From the cell containing the given text, extract its center point as (X, Y) coordinate. 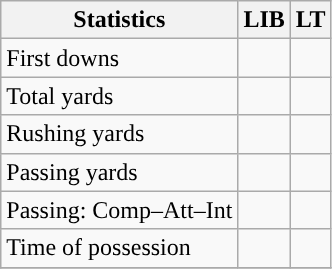
LT (310, 20)
Total yards (120, 96)
Rushing yards (120, 134)
First downs (120, 58)
Passing: Comp–Att–Int (120, 210)
Statistics (120, 20)
Time of possession (120, 248)
LIB (264, 20)
Passing yards (120, 172)
